Locate the cell with the specified text and output its (x, y) center coordinate. 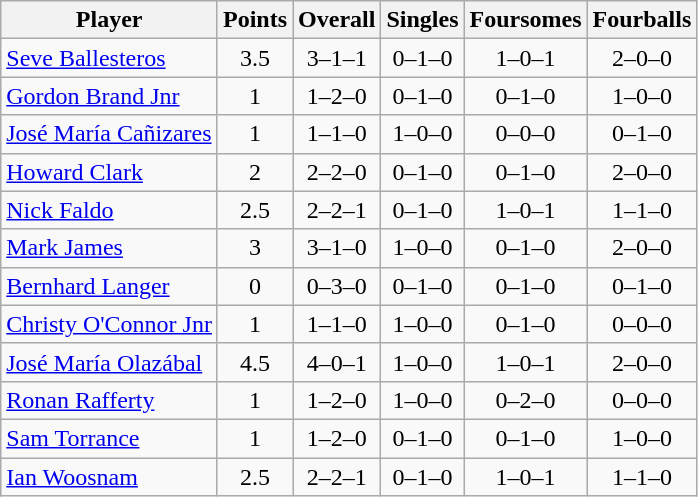
Ronan Rafferty (110, 400)
0–2–0 (526, 400)
3–1–0 (337, 248)
José María Cañizares (110, 134)
Ian Woosnam (110, 477)
Overall (337, 20)
2 (254, 172)
Seve Ballesteros (110, 58)
2–2–0 (337, 172)
Player (110, 20)
Christy O'Connor Jnr (110, 324)
3–1–1 (337, 58)
4–0–1 (337, 362)
Gordon Brand Jnr (110, 96)
3.5 (254, 58)
Points (254, 20)
Nick Faldo (110, 210)
4.5 (254, 362)
Howard Clark (110, 172)
José María Olazábal (110, 362)
Mark James (110, 248)
3 (254, 248)
Fourballs (642, 20)
Sam Torrance (110, 438)
Singles (422, 20)
0–3–0 (337, 286)
Foursomes (526, 20)
0 (254, 286)
Bernhard Langer (110, 286)
